Return the [X, Y] coordinate for the center point of the cell that contains the specified text.  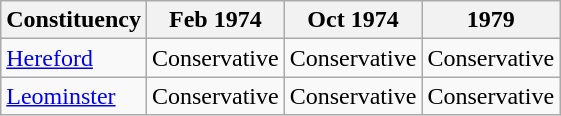
Leominster [74, 96]
1979 [491, 20]
Oct 1974 [353, 20]
Feb 1974 [215, 20]
Constituency [74, 20]
Hereford [74, 58]
